Determine the [X, Y] coordinate at the center of the cell enclosing the given text.  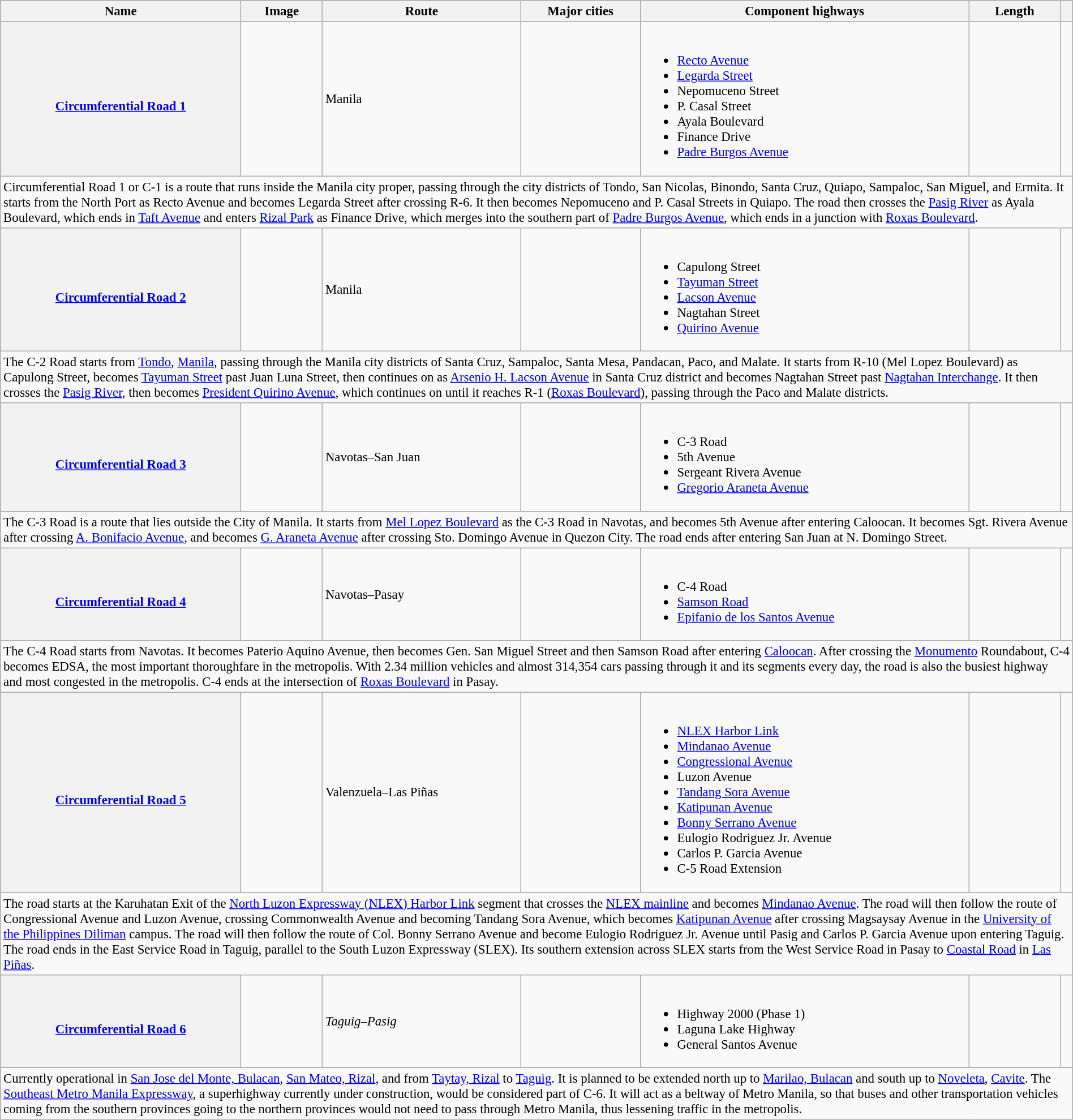
Navotas–Pasay [422, 594]
Length [1015, 11]
Valenzuela–Las Piñas [422, 792]
Component highways [805, 11]
Route [422, 11]
C-3 Road5th AvenueSergeant Rivera AvenueGregorio Araneta Avenue [805, 457]
Recto AvenueLegarda StreetNepomuceno StreetP. Casal StreetAyala BoulevardFinance DrivePadre Burgos Avenue [805, 98]
Circumferential Road 5 [121, 792]
Circumferential Road 4 [121, 594]
Capulong StreetTayuman StreetLacson AvenueNagtahan StreetQuirino Avenue [805, 289]
Circumferential Road 3 [121, 457]
Name [121, 11]
Navotas–San Juan [422, 457]
Circumferential Road 2 [121, 289]
C-4 RoadSamson RoadEpifanio de los Santos Avenue [805, 594]
Taguig–Pasig [422, 1021]
Circumferential Road 6 [121, 1021]
Circumferential Road 1 [121, 98]
Major cities [581, 11]
Highway 2000 (Phase 1)Laguna Lake HighwayGeneral Santos Avenue [805, 1021]
Image [282, 11]
